Locate the cell with the specified text and output its [X, Y] center coordinate. 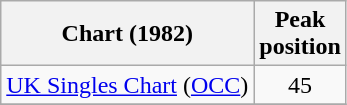
Peakposition [300, 34]
UK Singles Chart (OCC) [128, 85]
45 [300, 85]
Chart (1982) [128, 34]
